From the cell containing the given text, extract its center point as [X, Y] coordinate. 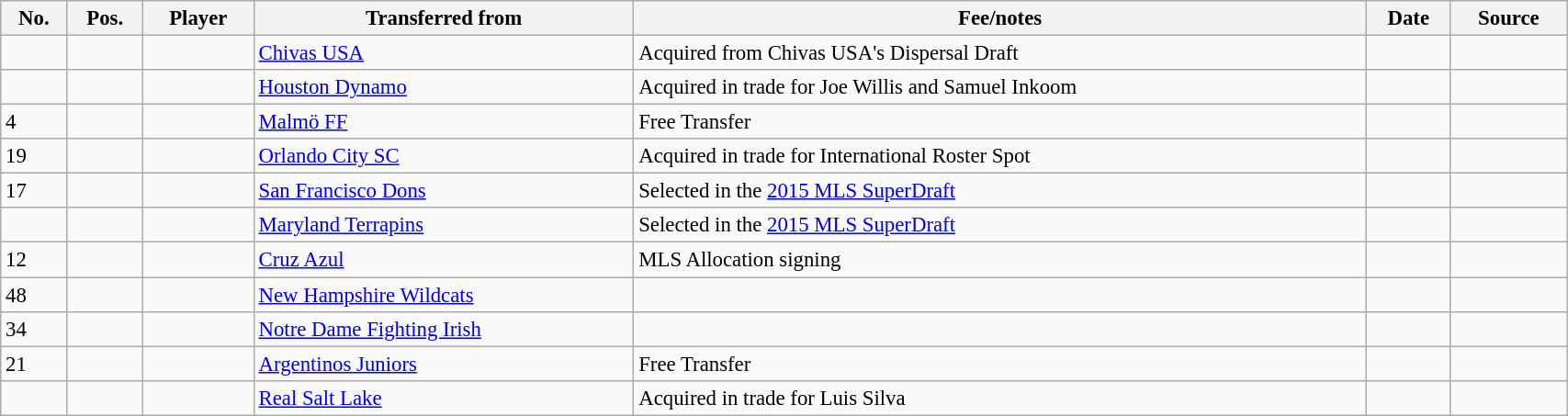
MLS Allocation signing [999, 260]
Transferred from [444, 18]
21 [34, 364]
34 [34, 329]
Notre Dame Fighting Irish [444, 329]
Maryland Terrapins [444, 225]
4 [34, 122]
Source [1508, 18]
Argentinos Juniors [444, 364]
Player [198, 18]
48 [34, 295]
Acquired in trade for International Roster Spot [999, 156]
Houston Dynamo [444, 87]
Orlando City SC [444, 156]
Chivas USA [444, 53]
No. [34, 18]
17 [34, 191]
New Hampshire Wildcats [444, 295]
Fee/notes [999, 18]
19 [34, 156]
Malmö FF [444, 122]
Acquired from Chivas USA's Dispersal Draft [999, 53]
Real Salt Lake [444, 398]
Cruz Azul [444, 260]
Pos. [105, 18]
12 [34, 260]
Acquired in trade for Joe Willis and Samuel Inkoom [999, 87]
San Francisco Dons [444, 191]
Date [1408, 18]
Acquired in trade for Luis Silva [999, 398]
